Identify which cell holds the provided text, then report its [X, Y] central coordinate. 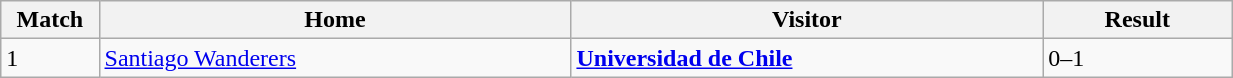
0–1 [1138, 58]
1 [50, 58]
Visitor [807, 20]
Match [50, 20]
Santiago Wanderers [335, 58]
Home [335, 20]
Universidad de Chile [807, 58]
Result [1138, 20]
